Extract the [x, y] coordinate from the center of the cell holding the provided text.  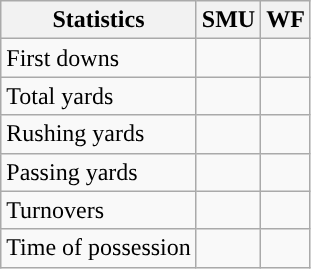
Time of possession [99, 248]
SMU [228, 20]
Statistics [99, 20]
Turnovers [99, 210]
WF [286, 20]
Rushing yards [99, 134]
Passing yards [99, 172]
First downs [99, 58]
Total yards [99, 96]
